From the cell containing the given text, extract its center point as (X, Y) coordinate. 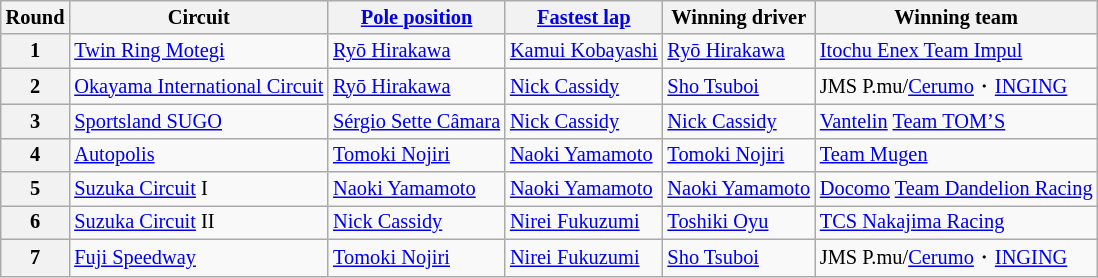
Round (36, 17)
Winning driver (739, 17)
Sérgio Sette Câmara (416, 121)
5 (36, 189)
Autopolis (198, 155)
TCS Nakajima Racing (956, 222)
4 (36, 155)
7 (36, 258)
Sportsland SUGO (198, 121)
Circuit (198, 17)
Winning team (956, 17)
Kamui Kobayashi (584, 51)
Pole position (416, 17)
Suzuka Circuit II (198, 222)
Suzuka Circuit I (198, 189)
Itochu Enex Team Impul (956, 51)
2 (36, 86)
Team Mugen (956, 155)
6 (36, 222)
Docomo Team Dandelion Racing (956, 189)
Fuji Speedway (198, 258)
Vantelin Team TOM’S (956, 121)
Fastest lap (584, 17)
1 (36, 51)
3 (36, 121)
Okayama International Circuit (198, 86)
Twin Ring Motegi (198, 51)
Toshiki Oyu (739, 222)
